For the text-containing cell, return its midpoint in [x, y] coordinate format. 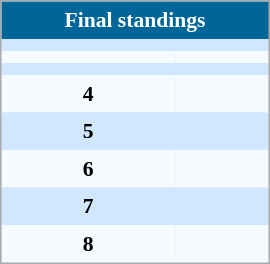
6 [88, 169]
8 [88, 244]
7 [88, 207]
Final standings [135, 20]
4 [88, 94]
5 [88, 131]
